From the cell containing the given text, extract its center point as (X, Y) coordinate. 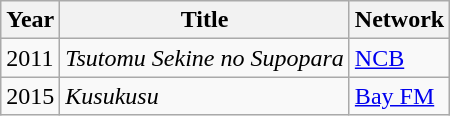
2011 (30, 58)
Bay FM (399, 96)
Year (30, 20)
Tsutomu Sekine no Supopara (205, 58)
Title (205, 20)
NCB (399, 58)
2015 (30, 96)
Network (399, 20)
Kusukusu (205, 96)
